Pinpoint the cell where the given text exists, returning its (x, y) midpoint coordinate. 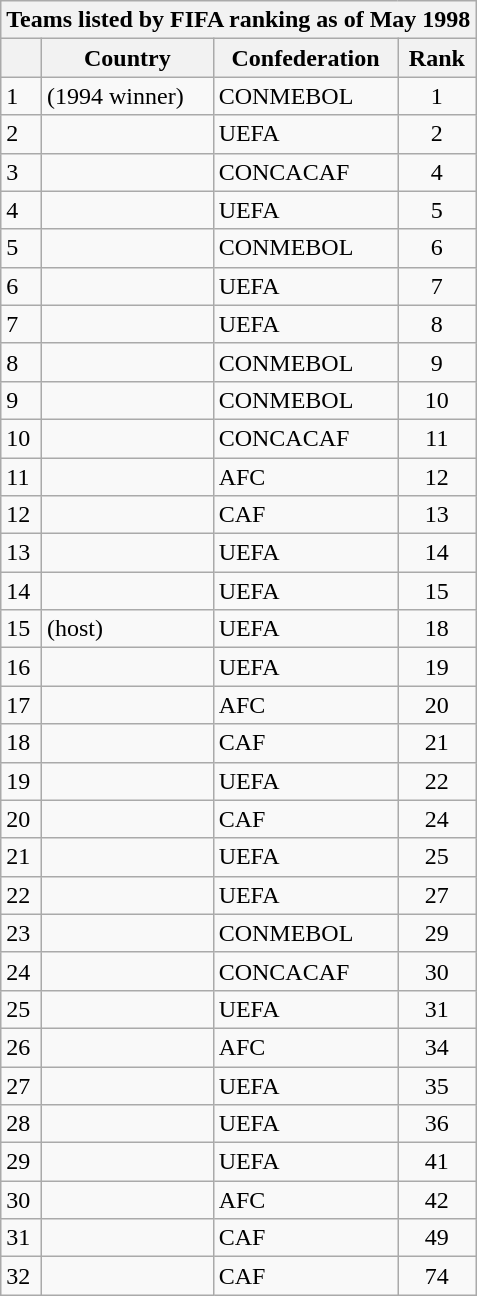
(host) (127, 629)
Teams listed by FIFA ranking as of May 1998 (238, 20)
35 (437, 1085)
41 (437, 1162)
49 (437, 1238)
3 (22, 172)
Rank (437, 58)
23 (22, 933)
17 (22, 705)
32 (22, 1276)
26 (22, 1047)
16 (22, 667)
Confederation (306, 58)
28 (22, 1124)
36 (437, 1124)
Country (127, 58)
34 (437, 1047)
42 (437, 1200)
74 (437, 1276)
(1994 winner) (127, 96)
